Pinpoint the cell where the given text exists, returning its [x, y] midpoint coordinate. 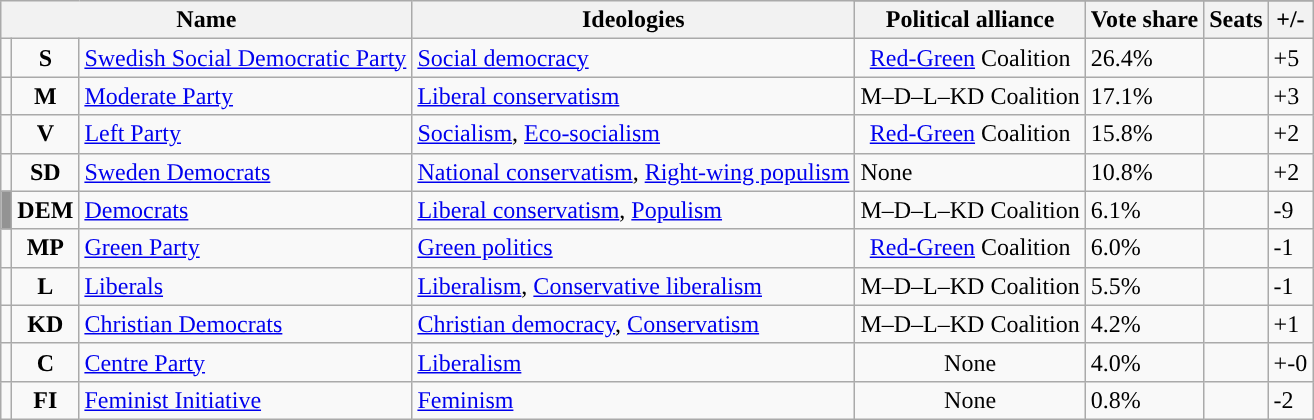
Political alliance [970, 20]
4.0% [1144, 362]
SD [46, 172]
V [46, 134]
S [46, 58]
Moderate Party [246, 96]
FI [46, 400]
Swedish Social Democratic Party [246, 58]
Feminist Initiative [246, 400]
Liberalism [634, 362]
+3 [1290, 96]
-2 [1290, 400]
Centre Party [246, 362]
C [46, 362]
Green Party [246, 248]
15.8% [1144, 134]
-9 [1290, 210]
0.8% [1144, 400]
L [46, 286]
6.0% [1144, 248]
Socialism, Eco-socialism [634, 134]
Social democracy [634, 58]
DEM [46, 210]
Christian democracy, Conservatism [634, 324]
Democrats [246, 210]
+1 [1290, 324]
Liberal conservatism, Populism [634, 210]
4.2% [1144, 324]
KD [46, 324]
Liberals [246, 286]
M [46, 96]
Liberalism, Conservative liberalism [634, 286]
Feminism [634, 400]
Green politics [634, 248]
10.8% [1144, 172]
26.4% [1144, 58]
National conservatism, Right-wing populism [634, 172]
Seats [1236, 20]
Name [206, 20]
5.5% [1144, 286]
Christian Democrats [246, 324]
Left Party [246, 134]
Vote share [1144, 20]
MP [46, 248]
Ideologies [634, 20]
+5 [1290, 58]
+/- [1290, 20]
+-0 [1290, 362]
Sweden Democrats [246, 172]
17.1% [1144, 96]
Liberal conservatism [634, 96]
6.1% [1144, 210]
